Return the [X, Y] coordinate for the center point of the cell that contains the specified text.  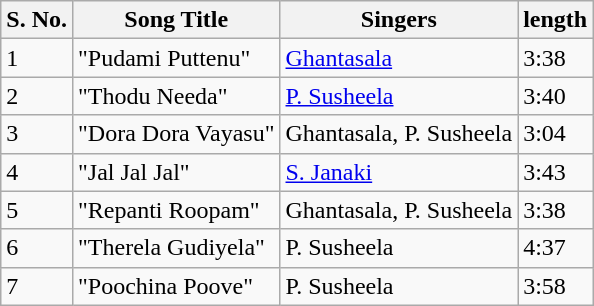
4:37 [556, 248]
4 [37, 172]
"Therela Gudiyela" [176, 248]
length [556, 20]
3:04 [556, 134]
2 [37, 96]
"Pudami Puttenu" [176, 58]
3 [37, 134]
1 [37, 58]
"Repanti Roopam" [176, 210]
Song Title [176, 20]
7 [37, 286]
5 [37, 210]
3:40 [556, 96]
"Jal Jal Jal" [176, 172]
S. No. [37, 20]
"Dora Dora Vayasu" [176, 134]
Ghantasala [399, 58]
"Thodu Needa" [176, 96]
S. Janaki [399, 172]
6 [37, 248]
3:58 [556, 286]
Singers [399, 20]
3:43 [556, 172]
"Poochina Poove" [176, 286]
